For the text-containing cell, return its midpoint in (x, y) coordinate format. 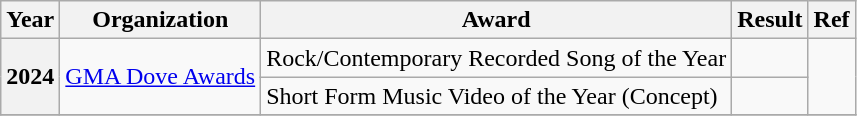
Award (496, 20)
Short Form Music Video of the Year (Concept) (496, 96)
Ref (832, 20)
2024 (30, 77)
GMA Dove Awards (160, 77)
Rock/Contemporary Recorded Song of the Year (496, 58)
Result (770, 20)
Year (30, 20)
Organization (160, 20)
